Search for the cell housing the specified text and yield its [X, Y] center coordinate. 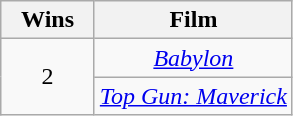
Top Gun: Maverick [193, 96]
Film [193, 20]
Wins [48, 20]
2 [48, 77]
Babylon [193, 58]
